Find where the given text appears and provide that cell's center as [X, Y] coordinate. 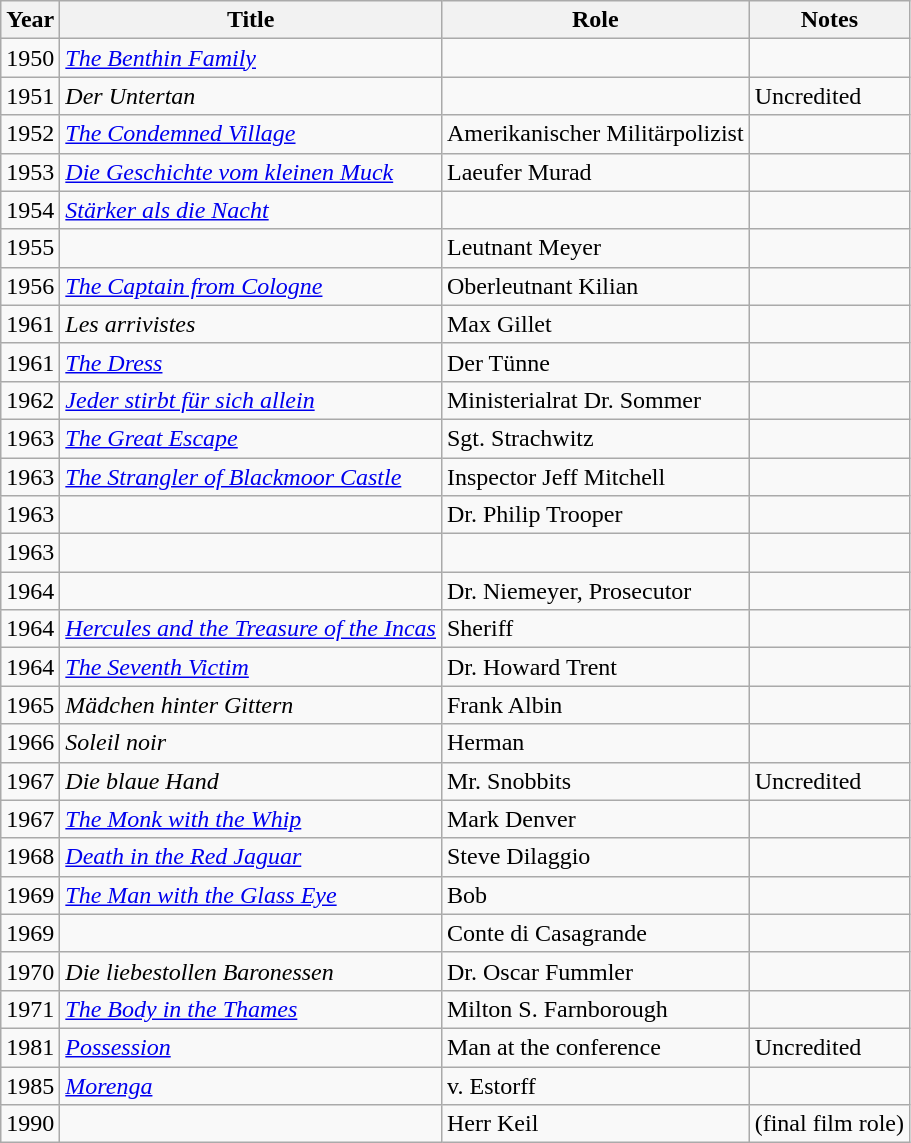
Milton S. Farnborough [595, 1009]
The Body in the Thames [251, 1009]
Der Untertan [251, 96]
1971 [30, 1009]
Inspector Jeff Mitchell [595, 477]
The Captain from Cologne [251, 286]
The Condemned Village [251, 134]
Les arrivistes [251, 324]
Amerikanischer Militärpolizist [595, 134]
1950 [30, 58]
Die liebestollen Baronessen [251, 971]
1990 [30, 1124]
Der Tünne [595, 362]
The Benthin Family [251, 58]
1985 [30, 1085]
Mädchen hinter Gittern [251, 705]
1956 [30, 286]
1955 [30, 248]
Mr. Snobbits [595, 781]
Herman [595, 743]
Dr. Niemeyer, Prosecutor [595, 591]
Max Gillet [595, 324]
The Monk with the Whip [251, 819]
Jeder stirbt für sich allein [251, 400]
1965 [30, 705]
Soleil noir [251, 743]
Sgt. Strachwitz [595, 438]
Die Geschichte vom kleinen Muck [251, 172]
Conte di Casagrande [595, 933]
Leutnant Meyer [595, 248]
1952 [30, 134]
The Seventh Victim [251, 667]
Dr. Philip Trooper [595, 515]
Ministerialrat Dr. Sommer [595, 400]
Steve Dilaggio [595, 857]
Stärker als die Nacht [251, 210]
Sheriff [595, 629]
Bob [595, 895]
Oberleutnant Kilian [595, 286]
Notes [829, 20]
Hercules and the Treasure of the Incas [251, 629]
Mark Denver [595, 819]
Man at the conference [595, 1047]
1953 [30, 172]
1954 [30, 210]
The Dress [251, 362]
Dr. Howard Trent [595, 667]
Herr Keil [595, 1124]
Laeufer Murad [595, 172]
1970 [30, 971]
(final film role) [829, 1124]
Year [30, 20]
1951 [30, 96]
Role [595, 20]
The Great Escape [251, 438]
Possession [251, 1047]
The Strangler of Blackmoor Castle [251, 477]
Title [251, 20]
Morenga [251, 1085]
Die blaue Hand [251, 781]
Frank Albin [595, 705]
1962 [30, 400]
1966 [30, 743]
1968 [30, 857]
The Man with the Glass Eye [251, 895]
Death in the Red Jaguar [251, 857]
v. Estorff [595, 1085]
1981 [30, 1047]
Dr. Oscar Fummler [595, 971]
